Detect which cell encompasses the target text, then output its [x, y] center coordinate. 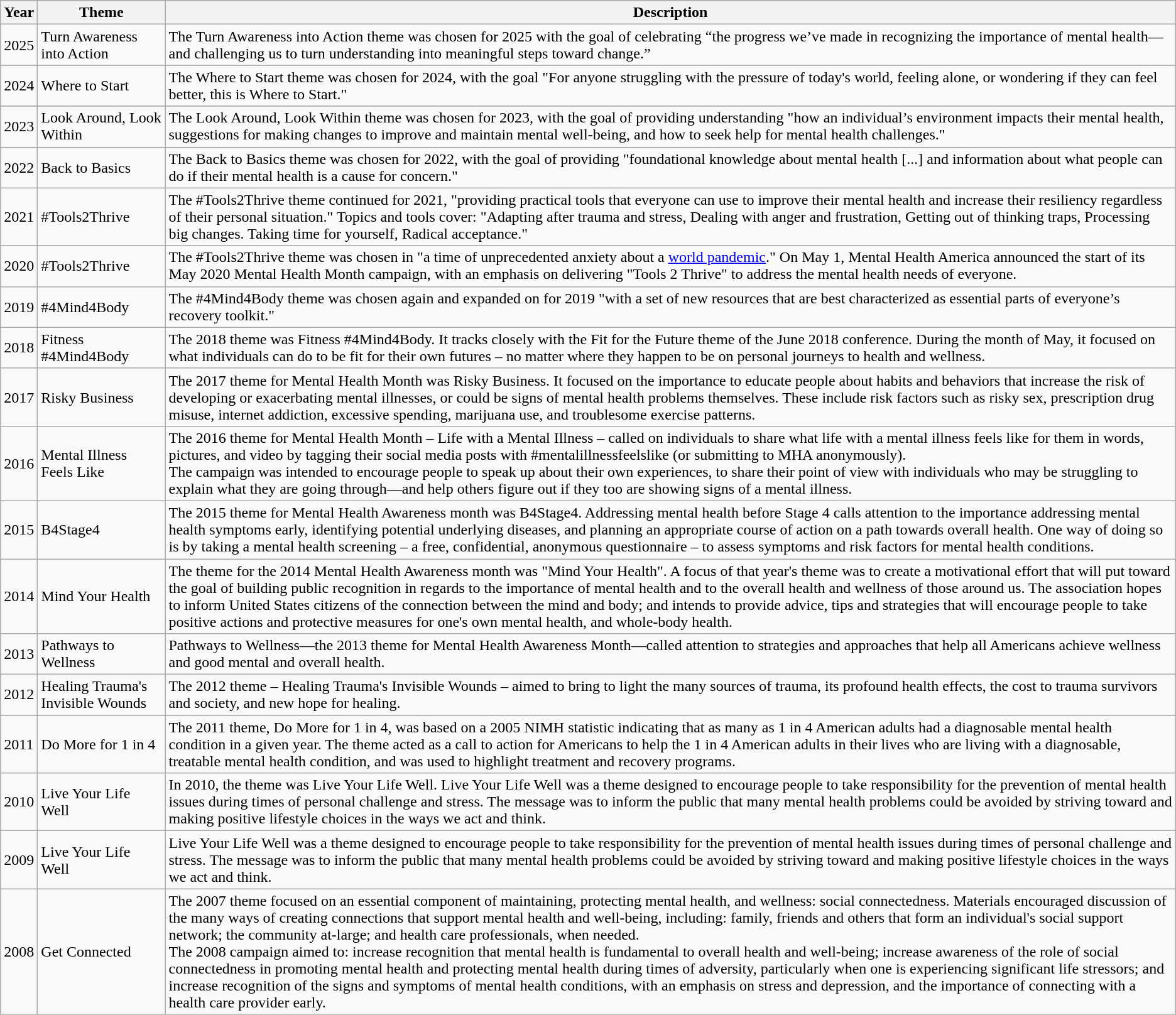
2024 [19, 85]
2016 [19, 464]
Mental Illness Feels Like [102, 464]
Turn Awareness into Action [102, 45]
Pathways to Wellness [102, 654]
2022 [19, 167]
2023 [19, 127]
2012 [19, 695]
2014 [19, 597]
Theme [102, 13]
2020 [19, 266]
Description [670, 13]
2015 [19, 529]
2025 [19, 45]
2008 [19, 952]
Mind Your Health [102, 597]
Fitness #4Mind4Body [102, 348]
2010 [19, 802]
Where to Start [102, 85]
Do More for 1 in 4 [102, 744]
2018 [19, 348]
2009 [19, 860]
2021 [19, 217]
2017 [19, 397]
2011 [19, 744]
#4Mind4Body [102, 307]
Healing Trauma's Invisible Wounds [102, 695]
Risky Business [102, 397]
B4Stage4 [102, 529]
2019 [19, 307]
Year [19, 13]
Back to Basics [102, 167]
2013 [19, 654]
Get Connected [102, 952]
Look Around, Look Within [102, 127]
